Extract the (X, Y) coordinate from the center of the cell holding the provided text.  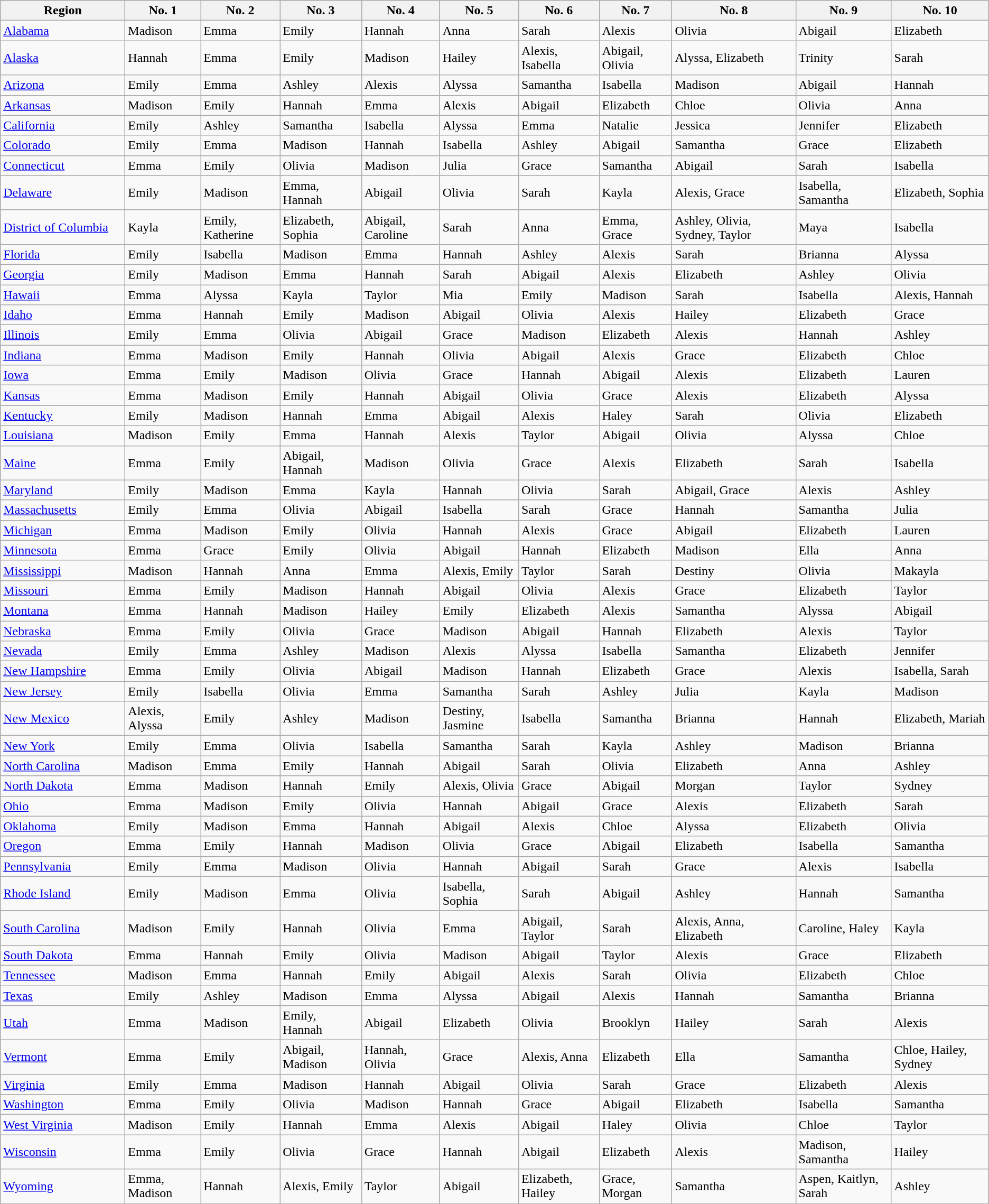
Alexis, Grace (734, 192)
Abigail, Caroline (400, 227)
Colorado (63, 145)
Hawaii (63, 294)
Abigail, Hannah (321, 463)
No. 3 (321, 11)
Brooklyn (636, 1023)
Maya (843, 227)
Region (63, 11)
No. 4 (400, 11)
North Dakota (63, 786)
Ashley, Olivia, Sydney, Taylor (734, 227)
Indiana (63, 355)
Sydney (940, 786)
Michigan (63, 530)
Pennsylvania (63, 866)
Texas (63, 995)
Alabama (63, 31)
Chloe, Hailey, Sydney (940, 1057)
Louisiana (63, 436)
Mia (479, 294)
Abigail, Olivia (636, 58)
Alexis, Anna (559, 1057)
Mississippi (63, 570)
Alaska (63, 58)
Grace, Morgan (636, 1186)
Jessica (734, 125)
Abigail, Taylor (559, 928)
No. 10 (940, 11)
Wisconsin (63, 1152)
Georgia (63, 274)
Ohio (63, 806)
Arkansas (63, 105)
No. 9 (843, 11)
Emily, Hannah (321, 1023)
No. 2 (240, 11)
Morgan (734, 786)
No. 6 (559, 11)
New Jersey (63, 691)
Aspen, Kaitlyn, Sarah (843, 1186)
Alexis, Olivia (479, 786)
Connecticut (63, 165)
Emma, Hannah (321, 192)
District of Columbia (63, 227)
New Hampshire (63, 671)
Minnesota (63, 550)
Maine (63, 463)
Emma, Grace (636, 227)
Florida (63, 254)
Isabella, Sophia (479, 893)
Alyssa, Elizabeth (734, 58)
Alexis, Alyssa (163, 719)
Destiny (734, 570)
Idaho (63, 315)
Elizabeth, Mariah (940, 719)
Wyoming (63, 1186)
No. 8 (734, 11)
Vermont (63, 1057)
California (63, 125)
Delaware (63, 192)
Virginia (63, 1085)
Tennessee (63, 975)
Missouri (63, 590)
Alexis, Isabella (559, 58)
Nebraska (63, 631)
Maryland (63, 490)
Iowa (63, 375)
North Carolina (63, 766)
No. 1 (163, 11)
Madison, Samantha (843, 1152)
West Virginia (63, 1125)
Emily, Katherine (240, 227)
Hannah, Olivia (400, 1057)
New York (63, 746)
Rhode Island (63, 893)
Alexis, Anna, Elizabeth (734, 928)
Destiny, Jasmine (479, 719)
New Mexico (63, 719)
Oregon (63, 846)
Washington (63, 1105)
No. 5 (479, 11)
Alexis, Hannah (940, 294)
No. 7 (636, 11)
Oklahoma (63, 826)
Arizona (63, 85)
Montana (63, 610)
South Carolina (63, 928)
Illinois (63, 335)
Elizabeth, Hailey (559, 1186)
Trinity (843, 58)
Caroline, Haley (843, 928)
Abigail, Grace (734, 490)
Utah (63, 1023)
Nevada (63, 651)
Kentucky (63, 415)
Abigail, Madison (321, 1057)
Kansas (63, 395)
South Dakota (63, 955)
Isabella, Samantha (843, 192)
Isabella, Sarah (940, 671)
Emma, Madison (163, 1186)
Massachusetts (63, 510)
Natalie (636, 125)
Makayla (940, 570)
